Detect which cell encompasses the target text, then output its [X, Y] center coordinate. 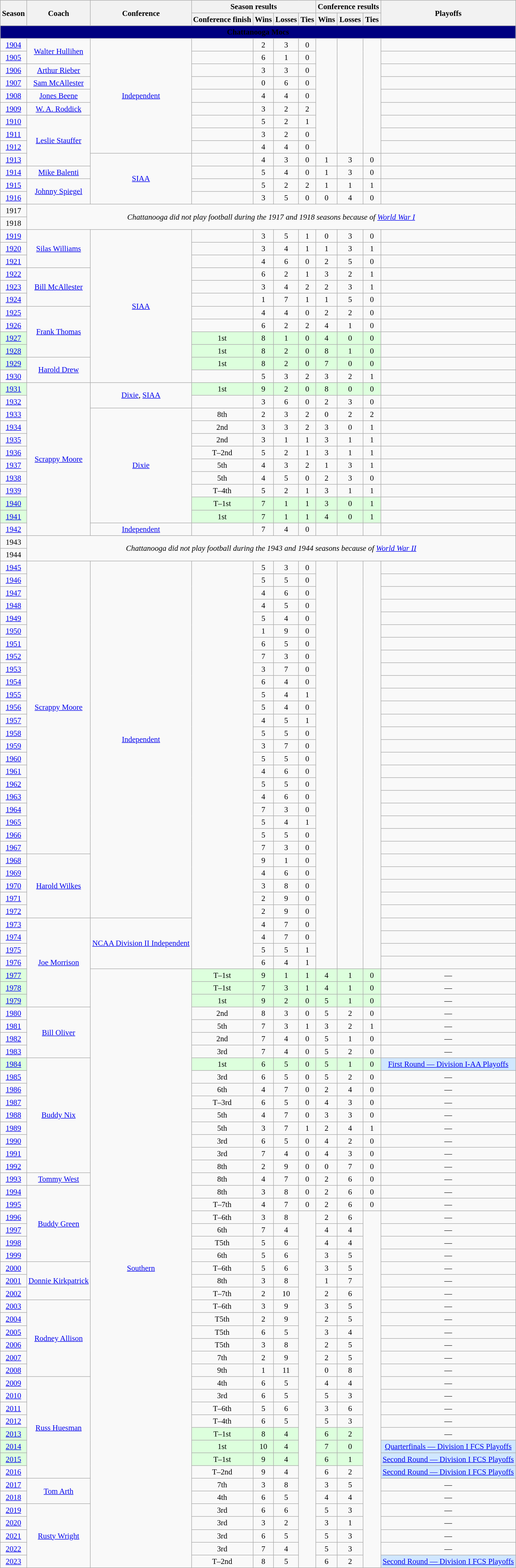
1994 [14, 1192]
1906 [14, 71]
1915 [14, 185]
2004 [14, 1319]
Bill McAllester [58, 287]
1920 [14, 249]
Season results [254, 7]
Buddy Nix [58, 1115]
1960 [14, 759]
1919 [14, 236]
Conference [141, 13]
2014 [14, 1447]
1991 [14, 1153]
1914 [14, 173]
2012 [14, 1421]
Chattanooga Mocs [258, 32]
T–3rd [222, 1103]
1924 [14, 300]
2006 [14, 1345]
1978 [14, 988]
1995 [14, 1205]
1999 [14, 1255]
Playoffs [448, 13]
1974 [14, 937]
Leslie Stauffer [58, 140]
1946 [14, 580]
1938 [14, 478]
1962 [14, 784]
1944 [14, 555]
2011 [14, 1408]
1917 [14, 210]
Quarterfinals — Division I FCS Playoffs [448, 1447]
Conference results [348, 7]
1948 [14, 606]
1918 [14, 223]
1909 [14, 109]
1969 [14, 873]
2007 [14, 1358]
1932 [14, 402]
First Round — Division I-AA Playoffs [448, 1064]
2019 [14, 1510]
Bill Oliver [58, 1032]
1990 [14, 1141]
2018 [14, 1497]
Donnie Kirkpatrick [58, 1281]
1922 [14, 274]
1986 [14, 1090]
2000 [14, 1268]
1955 [14, 695]
1953 [14, 669]
Mike Balenti [58, 173]
1967 [14, 848]
Conference finish [222, 20]
1970 [14, 886]
Dixie [141, 465]
1961 [14, 771]
2003 [14, 1307]
1976 [14, 962]
1956 [14, 708]
2023 [14, 1561]
2021 [14, 1536]
Dixie, SIAA [141, 395]
1925 [14, 313]
1911 [14, 134]
Frank Thomas [58, 331]
Jones Beene [58, 96]
1907 [14, 83]
1992 [14, 1166]
Southern [141, 1268]
Rusty Wright [58, 1536]
1934 [14, 427]
Buddy Green [58, 1224]
1926 [14, 325]
1980 [14, 1013]
1963 [14, 797]
1928 [14, 351]
1959 [14, 746]
1951 [14, 644]
1985 [14, 1077]
Coach [58, 13]
Arthur Rieber [58, 71]
1942 [14, 529]
2013 [14, 1434]
1921 [14, 262]
1984 [14, 1064]
2010 [14, 1396]
1904 [14, 45]
1973 [14, 924]
1950 [14, 631]
1930 [14, 376]
11 [286, 1370]
1931 [14, 389]
1958 [14, 733]
2005 [14, 1332]
1905 [14, 58]
1929 [14, 364]
2015 [14, 1460]
1997 [14, 1230]
1957 [14, 720]
1982 [14, 1039]
2022 [14, 1549]
1993 [14, 1179]
1939 [14, 491]
Chattanooga did not play football during the 1943 and 1944 seasons because of World War II [271, 548]
1910 [14, 121]
Harold Drew [58, 370]
1988 [14, 1115]
2017 [14, 1485]
1981 [14, 1026]
1977 [14, 975]
1979 [14, 1001]
1927 [14, 338]
2009 [14, 1383]
1949 [14, 618]
1933 [14, 415]
2008 [14, 1370]
1975 [14, 950]
2001 [14, 1281]
1936 [14, 453]
1998 [14, 1243]
Tom Arth [58, 1491]
Rodney Allison [58, 1339]
1966 [14, 835]
Sam McAllester [58, 83]
1941 [14, 517]
1965 [14, 822]
NCAA Division II Independent [141, 943]
1923 [14, 287]
1968 [14, 861]
Season [14, 13]
Harold Wilkes [58, 886]
2016 [14, 1472]
Russ Huesman [58, 1428]
1912 [14, 147]
1943 [14, 542]
1940 [14, 504]
1964 [14, 809]
9th [222, 1370]
W. A. Roddick [58, 109]
2020 [14, 1523]
1983 [14, 1052]
Johnny Spiegel [58, 191]
1937 [14, 465]
1971 [14, 899]
1989 [14, 1128]
1954 [14, 682]
Joe Morrison [58, 963]
Walter Hullihen [58, 52]
1996 [14, 1217]
1972 [14, 911]
1935 [14, 440]
1908 [14, 96]
1987 [14, 1103]
1952 [14, 657]
1913 [14, 160]
Silas Williams [58, 249]
Tommy West [58, 1179]
1947 [14, 593]
1916 [14, 198]
2002 [14, 1294]
Chattanooga did not play football during the 1917 and 1918 seasons because of World War I [271, 217]
1945 [14, 567]
